Capture the cell that displays the provided text and extract its [x, y] central coordinate. 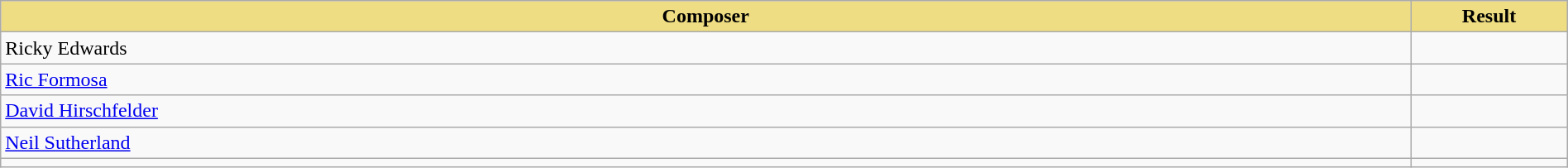
Ric Formosa [706, 79]
Neil Sutherland [706, 142]
David Hirschfelder [706, 111]
Composer [706, 17]
Ricky Edwards [706, 48]
Result [1489, 17]
